From the cell containing the given text, extract its center point as [x, y] coordinate. 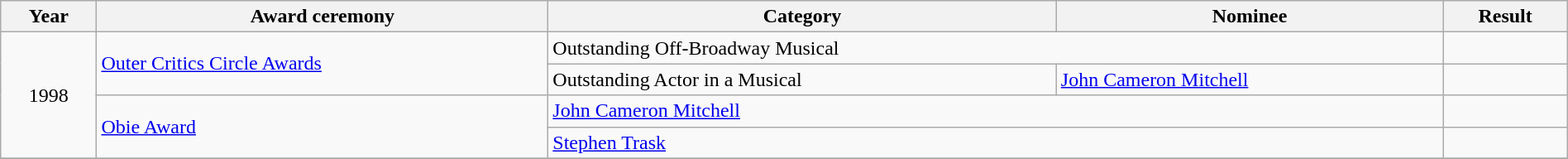
Category [802, 17]
Award ceremony [323, 17]
Outstanding Off-Broadway Musical [996, 48]
Outstanding Actor in a Musical [802, 79]
Outer Critics Circle Awards [323, 64]
Result [1505, 17]
1998 [49, 95]
Year [49, 17]
Obie Award [323, 127]
Stephen Trask [996, 142]
Nominee [1250, 17]
